Extract the [X, Y] coordinate from the center of the cell holding the provided text.  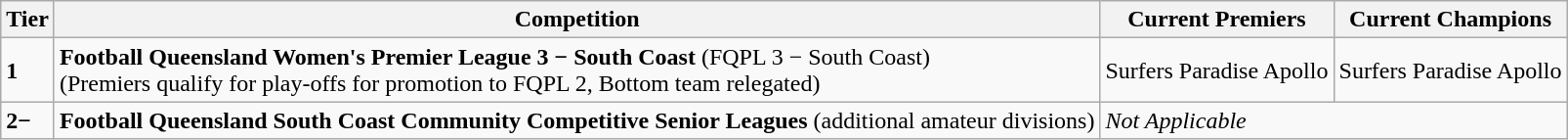
Tier [27, 20]
Competition [576, 20]
Football Queensland South Coast Community Competitive Senior Leagues (additional amateur divisions) [576, 120]
Current Premiers [1217, 20]
Not Applicable [1334, 120]
Current Champions [1450, 20]
2− [27, 120]
1 [27, 70]
